Output the (X, Y) coordinate of the center of the cell containing the given text.  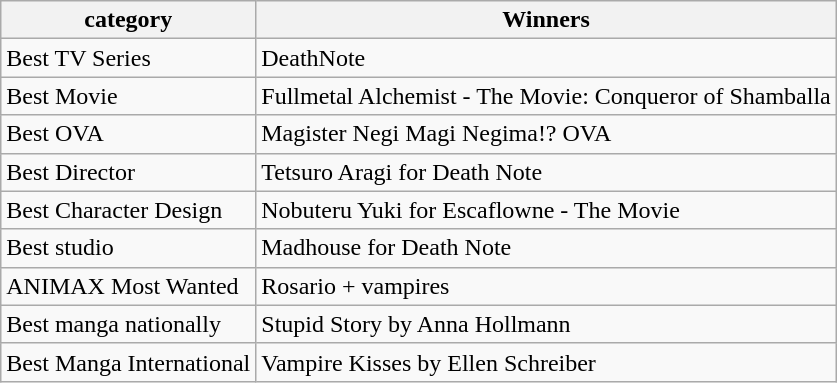
Magister Negi Magi Negima!? OVA (546, 134)
Best Director (128, 172)
DeathNote (546, 58)
Vampire Kisses by Ellen Schreiber (546, 362)
Best TV Series (128, 58)
Best studio (128, 248)
Best Character Design (128, 210)
Tetsuro Aragi for Death Note (546, 172)
Best Movie (128, 96)
Best Manga International (128, 362)
ANIMAX Most Wanted (128, 286)
Rosario + vampires (546, 286)
category (128, 20)
Fullmetal Alchemist - The Movie: Conqueror of Shamballa (546, 96)
Winners (546, 20)
Madhouse for Death Note (546, 248)
Stupid Story by Anna Hollmann (546, 324)
Best manga nationally (128, 324)
Best OVA (128, 134)
Nobuteru Yuki for Escaflowne - The Movie (546, 210)
